Pinpoint the cell where the given text exists, returning its [X, Y] midpoint coordinate. 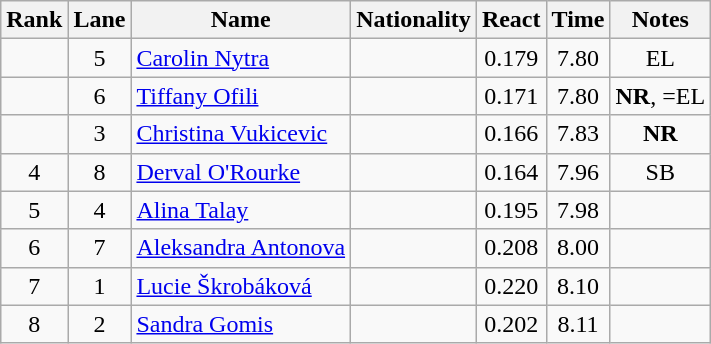
3 [100, 134]
0.220 [511, 286]
0.166 [511, 134]
7.83 [578, 134]
0.179 [511, 58]
8.11 [578, 324]
Lucie Škrobáková [241, 286]
EL [660, 58]
Notes [660, 20]
SB [660, 172]
0.164 [511, 172]
Rank [34, 20]
7.96 [578, 172]
8.00 [578, 248]
Name [241, 20]
NR [660, 134]
0.202 [511, 324]
Tiffany Ofili [241, 96]
React [511, 20]
Nationality [414, 20]
1 [100, 286]
0.208 [511, 248]
Sandra Gomis [241, 324]
Derval O'Rourke [241, 172]
0.195 [511, 210]
Alina Talay [241, 210]
Time [578, 20]
Lane [100, 20]
Carolin Nytra [241, 58]
7.98 [578, 210]
NR, =EL [660, 96]
0.171 [511, 96]
Aleksandra Antonova [241, 248]
8.10 [578, 286]
2 [100, 324]
Christina Vukicevic [241, 134]
